Locate the cell with the specified text and output its (x, y) center coordinate. 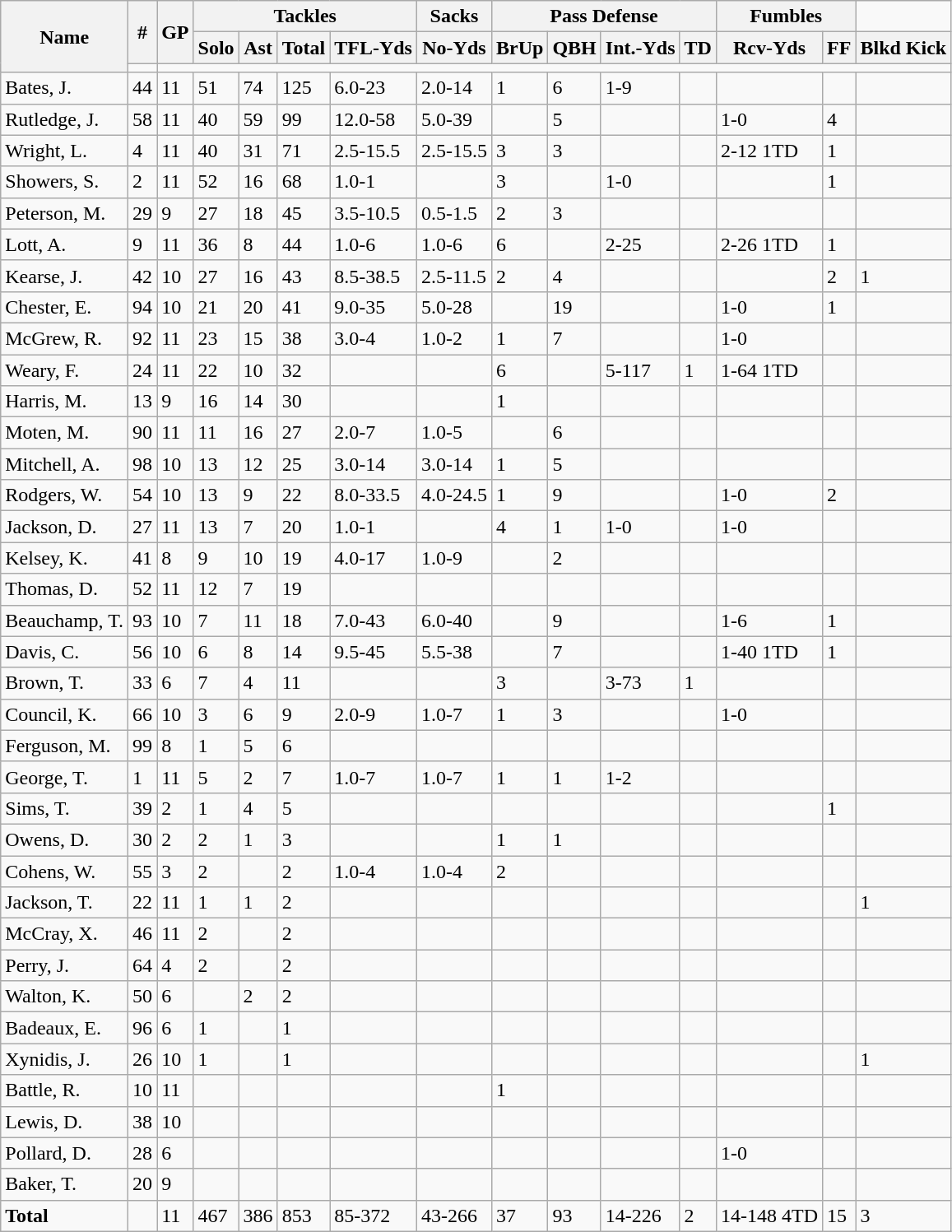
Rodgers, W. (64, 495)
Jackson, T. (64, 903)
56 (143, 652)
1-64 1TD (769, 370)
Rutledge, J. (64, 119)
5.0-39 (454, 119)
25 (304, 464)
5.0-28 (454, 307)
George, T. (64, 777)
Perry, J. (64, 965)
Solo (216, 48)
Beauchamp, T. (64, 621)
23 (216, 338)
2-26 1TD (769, 244)
12.0-58 (374, 119)
33 (143, 683)
50 (143, 997)
Ferguson, M. (64, 746)
29 (143, 213)
Tackles (304, 16)
BrUp (519, 48)
Chester, E. (64, 307)
Lewis, D. (64, 1122)
2.0-14 (454, 88)
467 (216, 1216)
Peterson, M. (64, 213)
4.0-24.5 (454, 495)
6.0-40 (454, 621)
59 (258, 119)
Sims, T. (64, 808)
Bates, J. (64, 88)
Ast (258, 48)
Kearse, J. (64, 276)
853 (304, 1216)
Rcv-Yds (769, 48)
Davis, C. (64, 652)
1.0-2 (454, 338)
51 (216, 88)
55 (143, 872)
32 (304, 370)
66 (143, 714)
31 (258, 151)
2.0-7 (374, 433)
Owens, D. (64, 839)
42 (143, 276)
24 (143, 370)
3.0-4 (374, 338)
8.0-33.5 (374, 495)
3.5-10.5 (374, 213)
92 (143, 338)
Int.-Yds (640, 48)
8.5-38.5 (374, 276)
Harris, M. (64, 402)
37 (519, 1216)
26 (143, 1059)
Pollard, D. (64, 1153)
58 (143, 119)
9.5-45 (374, 652)
Kelsey, K. (64, 558)
71 (304, 151)
28 (143, 1153)
FF (839, 48)
1.0-5 (454, 433)
3-73 (640, 683)
2-25 (640, 244)
1-2 (640, 777)
Name (64, 36)
McGrew, R. (64, 338)
45 (304, 213)
Walton, K. (64, 997)
21 (216, 307)
2.0-9 (374, 714)
2-12 1TD (769, 151)
Jackson, D. (64, 527)
Moten, M. (64, 433)
64 (143, 965)
125 (304, 88)
43 (304, 276)
1.0-9 (454, 558)
TD (698, 48)
5.5-38 (454, 652)
Baker, T. (64, 1184)
2.5-11.5 (454, 276)
Battle, R. (64, 1090)
1-40 1TD (769, 652)
0.5-1.5 (454, 213)
Cohens, W. (64, 872)
Badeaux, E. (64, 1028)
36 (216, 244)
14-148 4TD (769, 1216)
46 (143, 934)
68 (304, 182)
54 (143, 495)
39 (143, 808)
Wright, L. (64, 151)
98 (143, 464)
94 (143, 307)
Showers, S. (64, 182)
9.0-35 (374, 307)
Fumbles (785, 16)
386 (258, 1216)
Lott, A. (64, 244)
McCray, X. (64, 934)
Weary, F. (64, 370)
# (143, 32)
7.0-43 (374, 621)
43-266 (454, 1216)
1-6 (769, 621)
4.0-17 (374, 558)
Pass Defense (604, 16)
TFL-Yds (374, 48)
Mitchell, A. (64, 464)
96 (143, 1028)
Council, K. (64, 714)
GP (175, 32)
90 (143, 433)
Sacks (454, 16)
5-117 (640, 370)
Blkd Kick (903, 48)
85-372 (374, 1216)
Thomas, D. (64, 589)
74 (258, 88)
Brown, T. (64, 683)
6.0-23 (374, 88)
Xynidis, J. (64, 1059)
14-226 (640, 1216)
No-Yds (454, 48)
1-9 (640, 88)
QBH (574, 48)
